Locate the cell with the specified text and output its (X, Y) center coordinate. 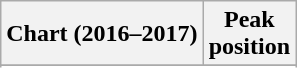
Chart (2016–2017) (102, 34)
Peak position (249, 34)
